Output the (x, y) coordinate of the center of the cell containing the given text.  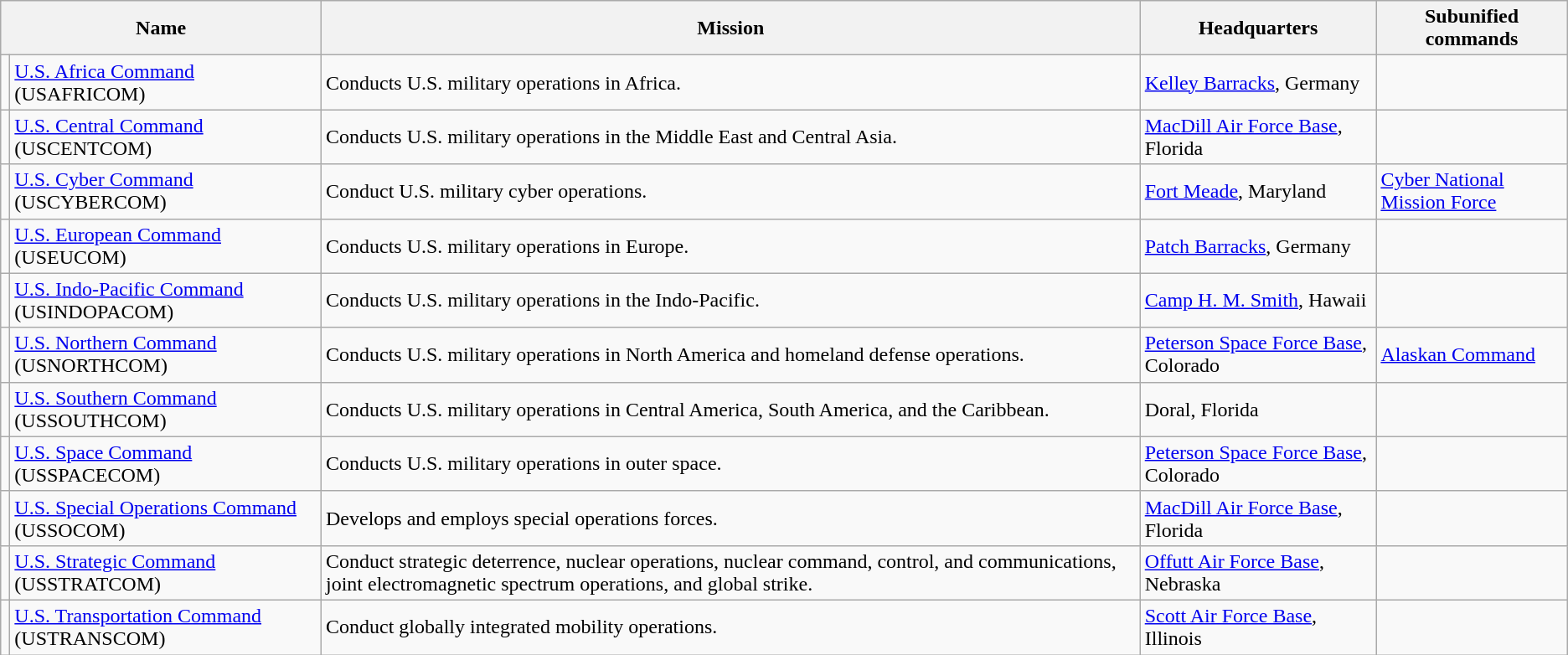
Conduct U.S. military cyber operations. (730, 191)
Conducts U.S. military operations in outer space. (730, 464)
Conducts U.S. military operations in North America and homeland defense operations. (730, 355)
Mission (730, 28)
Headquarters (1258, 28)
Subunified commands (1472, 28)
Fort Meade, Maryland (1258, 191)
U.S. Indo-Pacific Command (USINDOPACOM) (166, 300)
Offutt Air Force Base, Nebraska (1258, 573)
Conduct globally integrated mobility operations. (730, 627)
Kelley Barracks, Germany (1258, 82)
Patch Barracks, Germany (1258, 246)
Conducts U.S. military operations in Europe. (730, 246)
Cyber National Mission Force (1472, 191)
Conducts U.S. military operations in the Indo-Pacific. (730, 300)
Doral, Florida (1258, 409)
U.S. Africa Command (USAFRICOM) (166, 82)
Name (161, 28)
Develops and employs special operations forces. (730, 518)
U.S. Space Command (USSPACECOM) (166, 464)
U.S. Special Operations Command (USSOCOM) (166, 518)
U.S. Strategic Command (USSTRATCOM) (166, 573)
U.S. European Command (USEUCOM) (166, 246)
Conducts U.S. military operations in Africa. (730, 82)
U.S. Transportation Command (USTRANSCOM) (166, 627)
U.S. Cyber Command (USCYBERCOM) (166, 191)
Camp H. M. Smith, Hawaii (1258, 300)
U.S. Southern Command (USSOUTHCOM) (166, 409)
U.S. Central Command (USCENTCOM) (166, 137)
Conducts U.S. military operations in the Middle East and Central Asia. (730, 137)
Conducts U.S. military operations in Central America, South America, and the Caribbean. (730, 409)
U.S. Northern Command (USNORTHCOM) (166, 355)
Alaskan Command (1472, 355)
Scott Air Force Base, Illinois (1258, 627)
